Identify which cell holds the provided text, then report its [x, y] central coordinate. 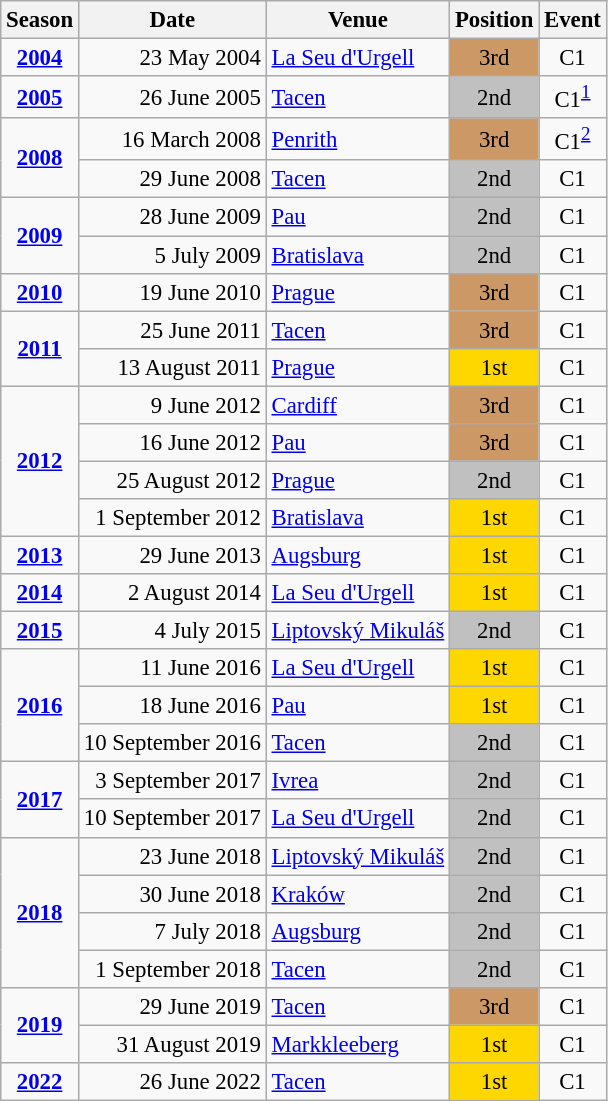
Penrith [358, 139]
Venue [358, 20]
10 September 2017 [172, 819]
2013 [40, 555]
25 August 2012 [172, 480]
C12 [573, 139]
2018 [40, 912]
Season [40, 20]
2015 [40, 631]
1 September 2018 [172, 969]
Ivrea [358, 781]
13 August 2011 [172, 367]
2011 [40, 348]
11 June 2016 [172, 668]
Cardiff [358, 405]
2019 [40, 1026]
5 July 2009 [172, 255]
4 July 2015 [172, 631]
Event [573, 20]
10 September 2016 [172, 743]
2014 [40, 593]
2 August 2014 [172, 593]
2004 [40, 58]
29 June 2008 [172, 179]
1 September 2012 [172, 518]
2012 [40, 461]
26 June 2005 [172, 97]
2017 [40, 800]
Position [494, 20]
16 June 2012 [172, 443]
31 August 2019 [172, 1044]
29 June 2019 [172, 1007]
2008 [40, 158]
2005 [40, 97]
18 June 2016 [172, 706]
Markkleeberg [358, 1044]
2010 [40, 292]
23 June 2018 [172, 856]
2022 [40, 1082]
9 June 2012 [172, 405]
16 March 2008 [172, 139]
26 June 2022 [172, 1082]
Kraków [358, 894]
29 June 2013 [172, 555]
Date [172, 20]
28 June 2009 [172, 217]
2016 [40, 706]
19 June 2010 [172, 292]
3 September 2017 [172, 781]
30 June 2018 [172, 894]
25 June 2011 [172, 330]
2009 [40, 236]
C11 [573, 97]
23 May 2004 [172, 58]
7 July 2018 [172, 931]
